Extract the (X, Y) coordinate from the center of the cell holding the provided text.  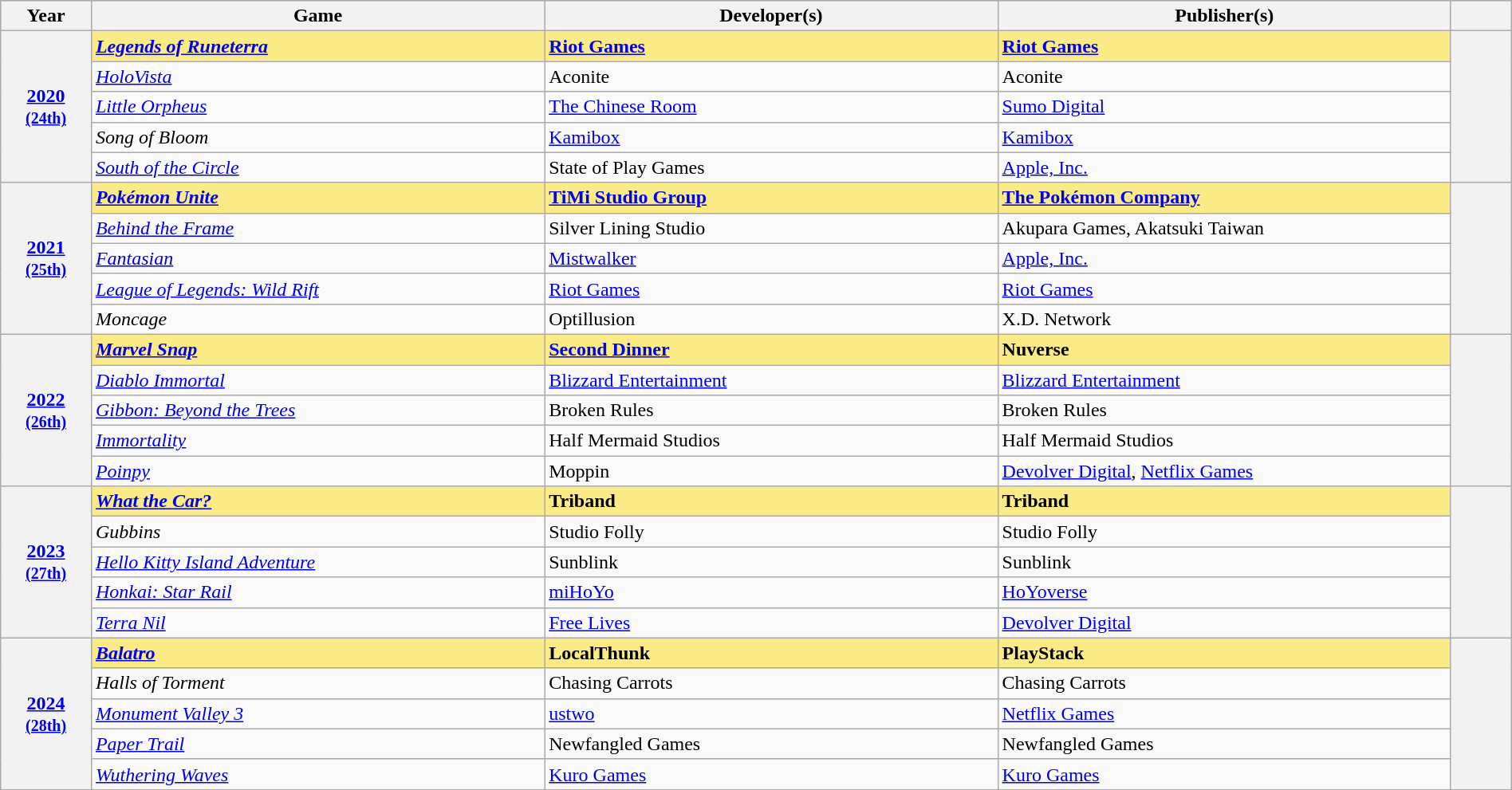
Marvel Snap (317, 349)
Silver Lining Studio (771, 228)
Optillusion (771, 319)
Immortality (317, 441)
The Pokémon Company (1224, 198)
Fantasian (317, 258)
State of Play Games (771, 167)
Game (317, 16)
Wuthering Waves (317, 774)
Song of Bloom (317, 137)
Netflix Games (1224, 713)
miHoYo (771, 592)
Publisher(s) (1224, 16)
Terra Nil (317, 623)
HoloVista (317, 77)
LocalThunk (771, 653)
Gibbon: Beyond the Trees (317, 411)
Behind the Frame (317, 228)
2022 (26th) (46, 410)
PlayStack (1224, 653)
2024 (28th) (46, 713)
X.D. Network (1224, 319)
Second Dinner (771, 349)
Halls of Torment (317, 683)
Moncage (317, 319)
Poinpy (317, 471)
Honkai: Star Rail (317, 592)
Balatro (317, 653)
Moppin (771, 471)
Paper Trail (317, 744)
TiMi Studio Group (771, 198)
Hello Kitty Island Adventure (317, 562)
Monument Valley 3 (317, 713)
Gubbins (317, 532)
Year (46, 16)
HoYoverse (1224, 592)
South of the Circle (317, 167)
Devolver Digital, Netflix Games (1224, 471)
Little Orpheus (317, 107)
Developer(s) (771, 16)
2020 (24th) (46, 107)
Devolver Digital (1224, 623)
The Chinese Room (771, 107)
Sumo Digital (1224, 107)
Akupara Games, Akatsuki Taiwan (1224, 228)
Diablo Immortal (317, 380)
Legends of Runeterra (317, 46)
Nuverse (1224, 349)
Free Lives (771, 623)
Mistwalker (771, 258)
ustwo (771, 713)
2023 (27th) (46, 562)
League of Legends: Wild Rift (317, 289)
What the Car? (317, 501)
2021 (25th) (46, 258)
Pokémon Unite (317, 198)
